For the text-containing cell, return its midpoint in (x, y) coordinate format. 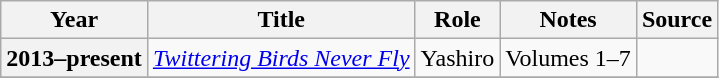
Title (281, 20)
Year (74, 20)
Role (458, 20)
Twittering Birds Never Fly (281, 58)
Notes (568, 20)
2013–present (74, 58)
Source (676, 20)
Volumes 1–7 (568, 58)
Yashiro (458, 58)
